Detect which cell encompasses the target text, then output its (x, y) center coordinate. 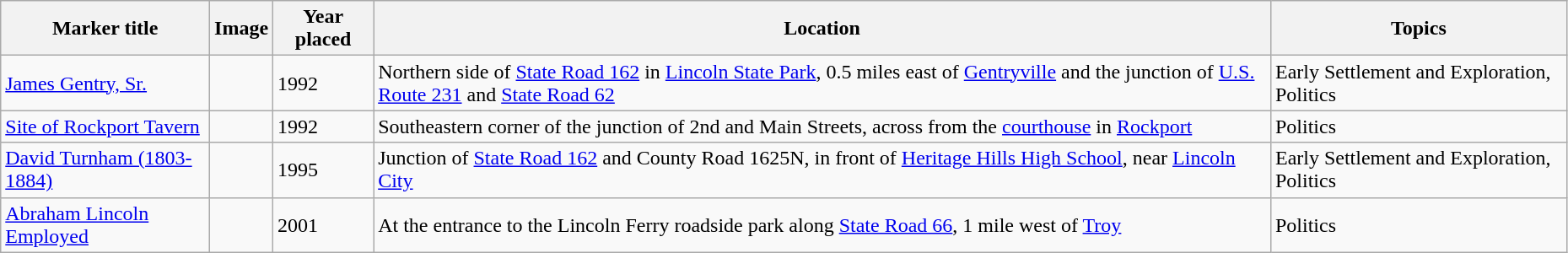
Topics (1419, 29)
Site of Rockport Tavern (105, 126)
Marker title (105, 29)
James Gentry, Sr. (105, 83)
Location (822, 29)
1995 (324, 170)
Southeastern corner of the junction of 2nd and Main Streets, across from the courthouse in Rockport (822, 126)
2001 (324, 224)
Northern side of State Road 162 in Lincoln State Park, 0.5 miles east of Gentryville and the junction of U.S. Route 231 and State Road 62 (822, 83)
David Turnham (1803-1884) (105, 170)
Abraham Lincoln Employed (105, 224)
At the entrance to the Lincoln Ferry roadside park along State Road 66, 1 mile west of Troy (822, 224)
Image (241, 29)
Year placed (324, 29)
Junction of State Road 162 and County Road 1625N, in front of Heritage Hills High School, near Lincoln City (822, 170)
